Search for the cell housing the specified text and yield its (X, Y) center coordinate. 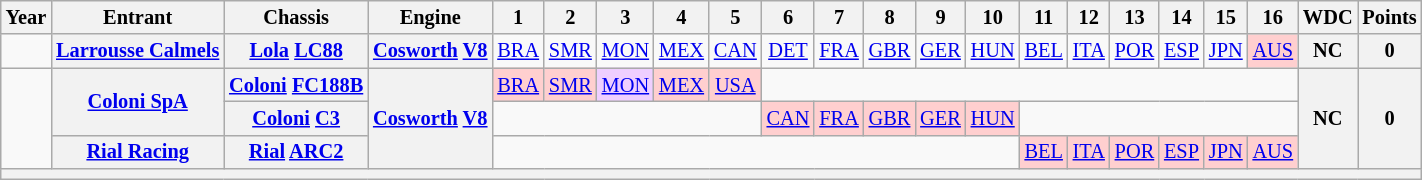
12 (1089, 17)
4 (682, 17)
5 (736, 17)
Coloni SpA (138, 102)
7 (838, 17)
Chassis (296, 17)
Year (26, 17)
3 (626, 17)
Lola LC88 (296, 51)
Rial Racing (138, 152)
Larrousse Calmels (138, 51)
8 (890, 17)
1 (518, 17)
10 (993, 17)
Rial ARC2 (296, 152)
2 (570, 17)
16 (1273, 17)
6 (788, 17)
9 (940, 17)
DET (788, 51)
WDC (1328, 17)
Engine (430, 17)
Points (1390, 17)
Coloni FC188B (296, 85)
Entrant (138, 17)
15 (1226, 17)
13 (1134, 17)
USA (736, 85)
14 (1182, 17)
Coloni C3 (296, 118)
11 (1044, 17)
